Determine the [x, y] coordinate at the center of the cell enclosing the given text.  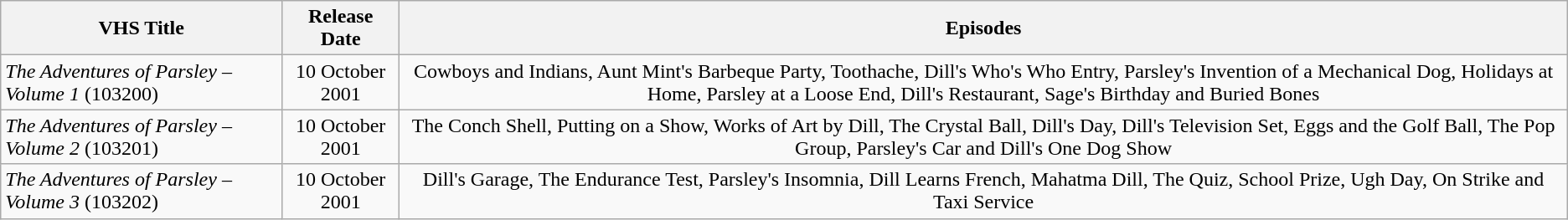
Dill's Garage, The Endurance Test, Parsley's Insomnia, Dill Learns French, Mahatma Dill, The Quiz, School Prize, Ugh Day, On Strike and Taxi Service [983, 191]
The Adventures of Parsley – Volume 3 (103202) [142, 191]
VHS Title [142, 28]
Release Date [341, 28]
Episodes [983, 28]
The Adventures of Parsley – Volume 1 (103200) [142, 82]
The Adventures of Parsley – Volume 2 (103201) [142, 137]
